Find where the given text appears and provide that cell's center as (x, y) coordinate. 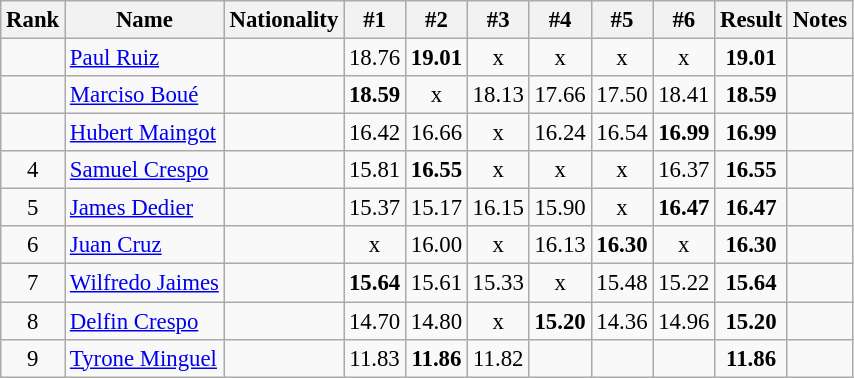
Juan Cruz (145, 245)
11.83 (375, 358)
Nationality (284, 20)
Notes (820, 20)
16.66 (436, 133)
7 (33, 283)
17.66 (560, 95)
8 (33, 321)
Wilfredo Jaimes (145, 283)
16.13 (560, 245)
Name (145, 20)
16.54 (622, 133)
James Dedier (145, 208)
15.48 (622, 283)
15.37 (375, 208)
15.33 (498, 283)
Rank (33, 20)
17.50 (622, 95)
14.80 (436, 321)
11.82 (498, 358)
Hubert Maingot (145, 133)
6 (33, 245)
15.90 (560, 208)
Delfin Crespo (145, 321)
18.76 (375, 58)
16.15 (498, 208)
15.61 (436, 283)
Marciso Boué (145, 95)
15.81 (375, 170)
15.22 (684, 283)
Paul Ruiz (145, 58)
18.13 (498, 95)
Result (752, 20)
#6 (684, 20)
#5 (622, 20)
14.96 (684, 321)
#2 (436, 20)
18.41 (684, 95)
Tyrone Minguel (145, 358)
#1 (375, 20)
16.42 (375, 133)
9 (33, 358)
Samuel Crespo (145, 170)
14.70 (375, 321)
16.00 (436, 245)
14.36 (622, 321)
16.24 (560, 133)
15.17 (436, 208)
16.37 (684, 170)
#3 (498, 20)
5 (33, 208)
#4 (560, 20)
4 (33, 170)
